Return the (X, Y) coordinate for the center point of the cell that contains the specified text.  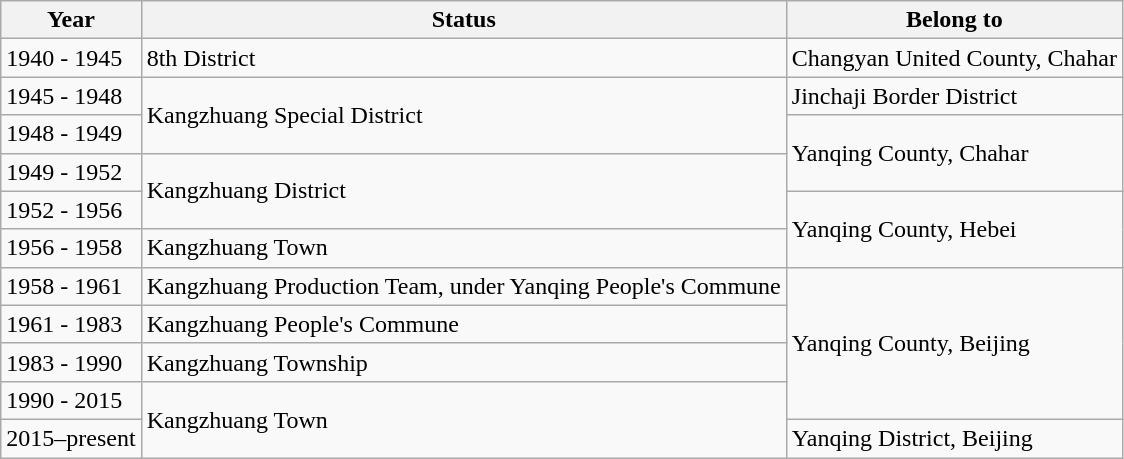
1983 - 1990 (71, 362)
1945 - 1948 (71, 96)
1948 - 1949 (71, 134)
Status (464, 20)
Yanqing County, Chahar (954, 153)
Changyan United County, Chahar (954, 58)
1961 - 1983 (71, 324)
Kangzhuang District (464, 191)
1949 - 1952 (71, 172)
1990 - 2015 (71, 400)
Yanqing County, Hebei (954, 229)
Yanqing County, Beijing (954, 343)
Yanqing District, Beijing (954, 438)
1940 - 1945 (71, 58)
1958 - 1961 (71, 286)
Jinchaji Border District (954, 96)
1952 - 1956 (71, 210)
Belong to (954, 20)
Kangzhuang People's Commune (464, 324)
Year (71, 20)
Kangzhuang Township (464, 362)
1956 - 1958 (71, 248)
Kangzhuang Special District (464, 115)
2015–present (71, 438)
Kangzhuang Production Team, under Yanqing People's Commune (464, 286)
8th District (464, 58)
